Find where the given text appears and provide that cell's center as (X, Y) coordinate. 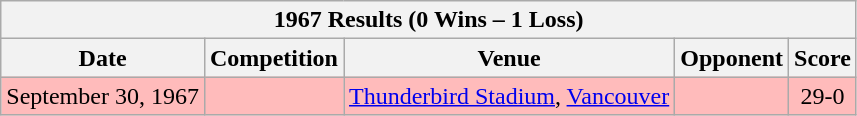
Competition (274, 58)
September 30, 1967 (103, 96)
Opponent (732, 58)
Thunderbird Stadium, Vancouver (510, 96)
1967 Results (0 Wins – 1 Loss) (429, 20)
29-0 (823, 96)
Score (823, 58)
Date (103, 58)
Venue (510, 58)
